Locate the cell with the specified text and output its (x, y) center coordinate. 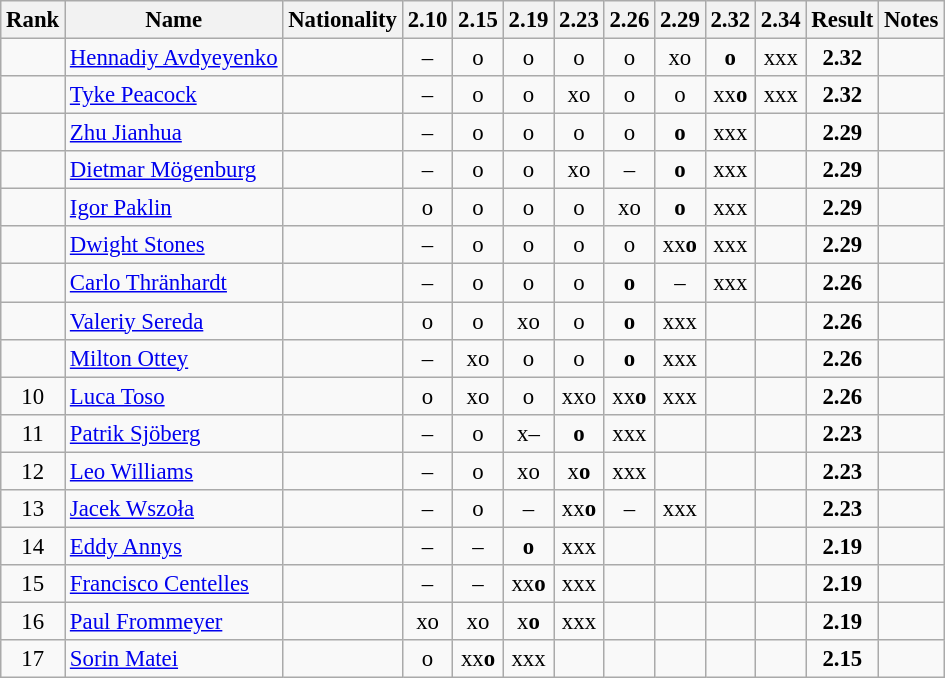
Paul Frommeyer (174, 621)
13 (33, 509)
Name (174, 20)
15 (33, 584)
Dwight Stones (174, 245)
x– (528, 433)
12 (33, 471)
Patrik Sjöberg (174, 433)
Sorin Matei (174, 659)
Tyke Peacock (174, 95)
Nationality (342, 20)
Result (842, 20)
Jacek Wszoła (174, 509)
Luca Toso (174, 396)
Igor Paklin (174, 208)
Hennadiy Avdyeyenko (174, 58)
Milton Ottey (174, 358)
Leo Williams (174, 471)
Rank (33, 20)
Eddy Annys (174, 546)
2.34 (781, 20)
Valeriy Sereda (174, 321)
Dietmar Mögenburg (174, 170)
11 (33, 433)
14 (33, 546)
10 (33, 396)
2.10 (427, 20)
16 (33, 621)
Notes (912, 20)
Francisco Centelles (174, 584)
17 (33, 659)
Zhu Jianhua (174, 133)
Carlo Thränhardt (174, 283)
